From the cell containing the given text, extract its center point as (X, Y) coordinate. 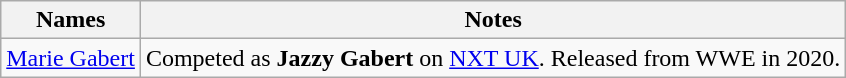
Marie Gabert (71, 58)
Competed as Jazzy Gabert on NXT UK. Released from WWE in 2020. (492, 58)
Names (71, 20)
Notes (492, 20)
